Scan for the cell matching the given text and deliver its (x, y) coordinate at center. 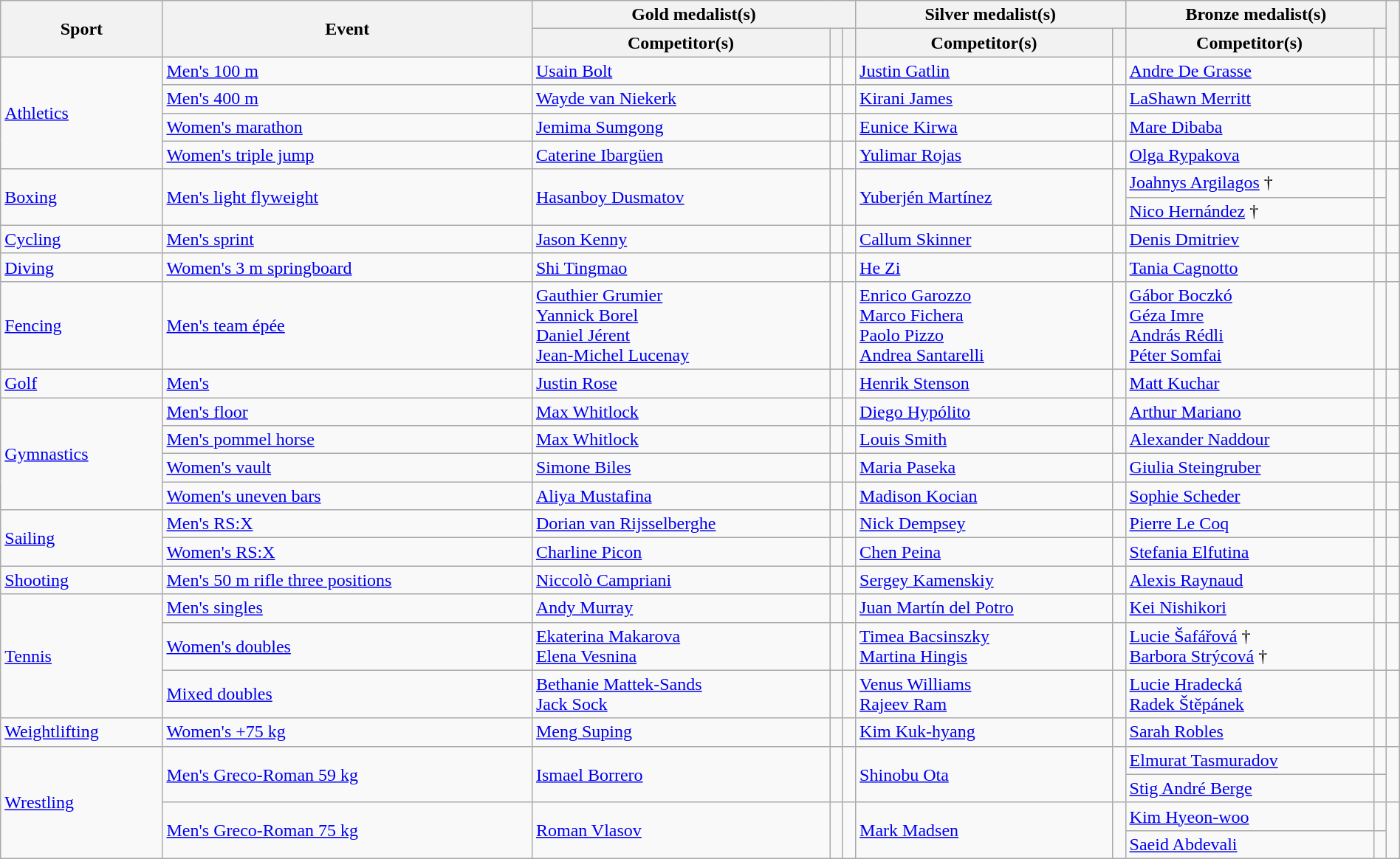
Nick Dempsey (984, 524)
Bronze medalist(s) (1256, 15)
Men's (347, 383)
Jemima Sumgong (681, 127)
Men's 400 m (347, 99)
Kirani James (984, 99)
Women's 3 m springboard (347, 267)
Athletics (81, 113)
Kim Kuk-hyang (984, 732)
Men's RS:X (347, 524)
Elmurat Tasmuradov (1249, 760)
Gábor BoczkóGéza ImreAndrás RédliPéter Somfai (1249, 325)
Saeid Abdevali (1249, 844)
Shooting (81, 580)
Men's pommel horse (347, 440)
Roman Vlasov (681, 830)
Henrik Stenson (984, 383)
Sophie Scheder (1249, 496)
Callum Skinner (984, 239)
Sport (81, 29)
Mare Dibaba (1249, 127)
Fencing (81, 325)
Wrestling (81, 802)
Aliya Mustafina (681, 496)
Alexander Naddour (1249, 440)
Yuberjén Martínez (984, 197)
Chen Peina (984, 552)
Charline Picon (681, 552)
Yulimar Rojas (984, 155)
Event (347, 29)
Men's 100 m (347, 71)
Lucie Šafářová †Barbora Strýcová † (1249, 646)
Sarah Robles (1249, 732)
Enrico GarozzoMarco FicheraPaolo PizzoAndrea Santarelli (984, 325)
Timea BacsinszkyMartina Hingis (984, 646)
Gymnastics (81, 453)
Women's vault (347, 468)
Simone Biles (681, 468)
Justin Gatlin (984, 71)
Denis Dmitriev (1249, 239)
Lucie HradeckáRadek Štěpánek (1249, 694)
Women's marathon (347, 127)
Usain Bolt (681, 71)
Shi Tingmao (681, 267)
Weightlifting (81, 732)
Stig André Berge (1249, 788)
Ismael Borrero (681, 774)
Sailing (81, 538)
Maria Paseka (984, 468)
LaShawn Merritt (1249, 99)
Women's triple jump (347, 155)
Men's singles (347, 608)
Kei Nishikori (1249, 608)
Shinobu Ota (984, 774)
Louis Smith (984, 440)
Matt Kuchar (1249, 383)
Hasanboy Dusmatov (681, 197)
Arthur Mariano (1249, 411)
Men's floor (347, 411)
Tania Cagnotto (1249, 267)
Madison Kocian (984, 496)
Pierre Le Coq (1249, 524)
Jason Kenny (681, 239)
Men's sprint (347, 239)
Men's light flyweight (347, 197)
Kim Hyeon-woo (1249, 816)
Gauthier GrumierYannick BorelDaniel JérentJean-Michel Lucenay (681, 325)
Diego Hypólito (984, 411)
Olga Rypakova (1249, 155)
He Zi (984, 267)
Wayde van Niekerk (681, 99)
Women's +75 kg (347, 732)
Eunice Kirwa (984, 127)
Andre De Grasse (1249, 71)
Men's Greco-Roman 75 kg (347, 830)
Stefania Elfutina (1249, 552)
Golf (81, 383)
Gold medalist(s) (693, 15)
Mark Madsen (984, 830)
Dorian van Rijsselberghe (681, 524)
Women's doubles (347, 646)
Women's uneven bars (347, 496)
Men's 50 m rifle three positions (347, 580)
Mixed doubles (347, 694)
Boxing (81, 197)
Tennis (81, 656)
Alexis Raynaud (1249, 580)
Silver medalist(s) (991, 15)
Justin Rose (681, 383)
Diving (81, 267)
Caterine Ibargüen (681, 155)
Meng Suping (681, 732)
Cycling (81, 239)
Joahnys Argilagos † (1249, 183)
Nico Hernández † (1249, 211)
Men's team épée (347, 325)
Juan Martín del Potro (984, 608)
Bethanie Mattek-SandsJack Sock (681, 694)
Venus WilliamsRajeev Ram (984, 694)
Women's RS:X (347, 552)
Andy Murray (681, 608)
Sergey Kamenskiy (984, 580)
Niccolò Campriani (681, 580)
Giulia Steingruber (1249, 468)
Ekaterina MakarovaElena Vesnina (681, 646)
Men's Greco-Roman 59 kg (347, 774)
